For the text-containing cell, return its midpoint in (X, Y) coordinate format. 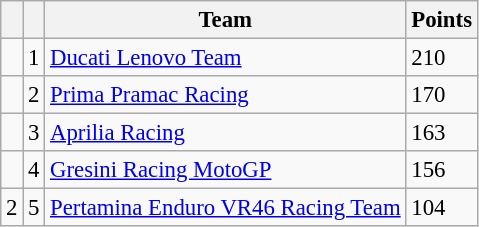
4 (34, 170)
Pertamina Enduro VR46 Racing Team (226, 208)
Aprilia Racing (226, 133)
156 (442, 170)
Gresini Racing MotoGP (226, 170)
Prima Pramac Racing (226, 95)
210 (442, 58)
Ducati Lenovo Team (226, 58)
Points (442, 20)
5 (34, 208)
170 (442, 95)
Team (226, 20)
163 (442, 133)
3 (34, 133)
1 (34, 58)
104 (442, 208)
